Detect which cell encompasses the target text, then output its (X, Y) center coordinate. 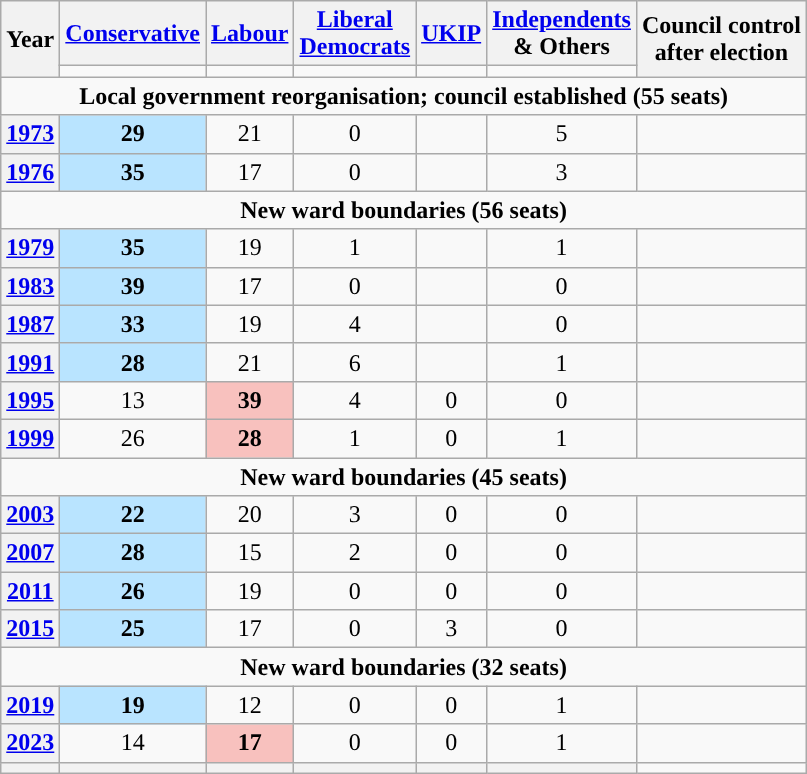
2015 (30, 629)
New ward boundaries (45 seats) (404, 477)
12 (250, 705)
2 (355, 553)
22 (133, 515)
20 (250, 515)
Year (30, 39)
1976 (30, 172)
1987 (30, 324)
Independents& Others (562, 34)
5 (562, 134)
1983 (30, 286)
13 (133, 400)
2003 (30, 515)
Council controlafter election (721, 39)
2019 (30, 705)
14 (133, 743)
1979 (30, 248)
Liberal Democrats (355, 34)
Conservative (133, 34)
2007 (30, 553)
2011 (30, 591)
1973 (30, 134)
Labour (250, 34)
25 (133, 629)
1995 (30, 400)
6 (355, 362)
15 (250, 553)
New ward boundaries (32 seats) (404, 667)
33 (133, 324)
29 (133, 134)
UKIP (452, 34)
Local government reorganisation; council established (55 seats) (404, 96)
1991 (30, 362)
1999 (30, 438)
New ward boundaries (56 seats) (404, 210)
2023 (30, 743)
